Find where the given text appears and provide that cell's center as [x, y] coordinate. 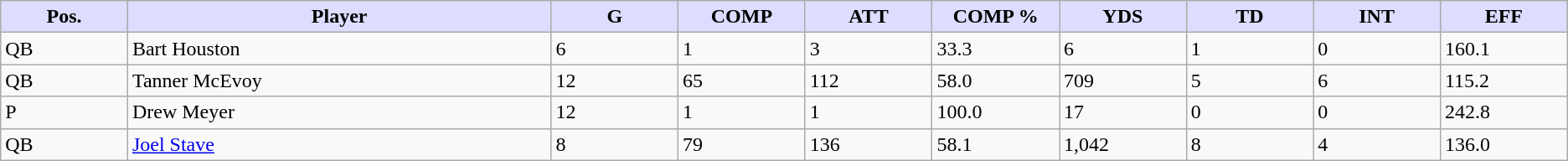
Joel Stave [339, 144]
Player [339, 17]
5 [1250, 80]
YDS [1122, 17]
3 [869, 49]
COMP [742, 17]
17 [1122, 112]
P [64, 112]
100.0 [996, 112]
4 [1377, 144]
Bart Houston [339, 49]
COMP % [996, 17]
136 [869, 144]
ATT [869, 17]
112 [869, 80]
TD [1250, 17]
136.0 [1504, 144]
G [615, 17]
160.1 [1504, 49]
Pos. [64, 17]
EFF [1504, 17]
1,042 [1122, 144]
Drew Meyer [339, 112]
79 [742, 144]
33.3 [996, 49]
Tanner McEvoy [339, 80]
115.2 [1504, 80]
INT [1377, 17]
58.1 [996, 144]
709 [1122, 80]
65 [742, 80]
58.0 [996, 80]
242.8 [1504, 112]
